From the cell containing the given text, extract its center point as [x, y] coordinate. 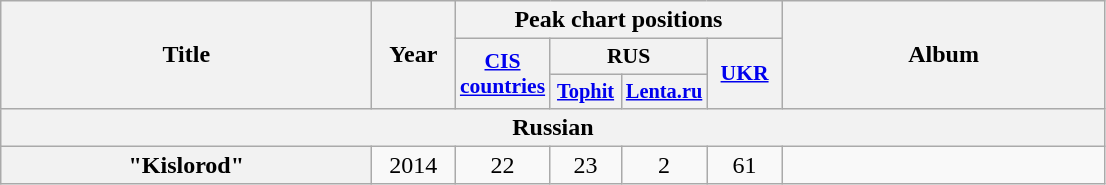
RUS [628, 57]
Lenta.ru [664, 91]
UKR [744, 74]
Album [944, 54]
Russian [553, 127]
23 [586, 165]
"Kislorod" [186, 165]
2 [664, 165]
2014 [414, 165]
Tophit [586, 91]
Title [186, 54]
Year [414, 54]
CIScountries [502, 74]
Peak chart positions [618, 20]
22 [502, 165]
61 [744, 165]
